Capture the cell that displays the provided text and extract its (X, Y) central coordinate. 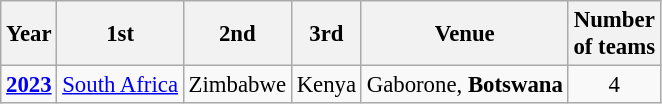
Zimbabwe (237, 85)
2nd (237, 34)
Gaborone, Botswana (464, 85)
1st (120, 34)
2023 (29, 85)
3rd (326, 34)
4 (614, 85)
Kenya (326, 85)
Numberof teams (614, 34)
South Africa (120, 85)
Venue (464, 34)
Year (29, 34)
